Capture the cell that displays the provided text and extract its [x, y] central coordinate. 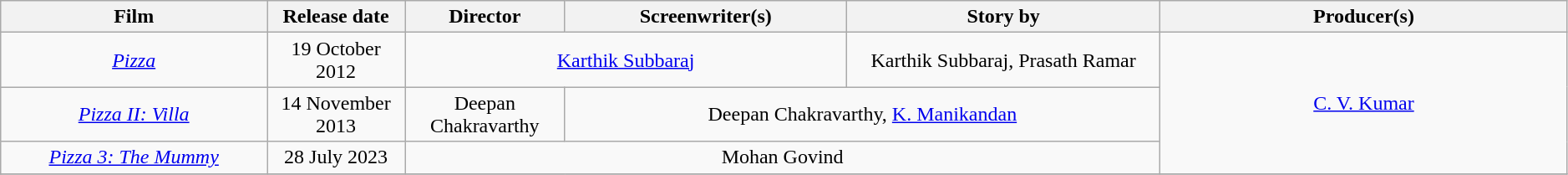
Producer(s) [1364, 17]
Screenwriter(s) [706, 17]
19 October 2012 [336, 60]
Pizza II: Villa [134, 114]
Karthik Subbaraj, Prasath Ramar [1004, 60]
Deepan Chakravarthy, K. Manikandan [862, 114]
Release date [336, 17]
Pizza 3: The Mummy [134, 157]
Director [485, 17]
Film [134, 17]
Karthik Subbaraj [627, 60]
14 November 2013 [336, 114]
Pizza [134, 60]
Deepan Chakravarthy [485, 114]
Story by [1004, 17]
28 July 2023 [336, 157]
C. V. Kumar [1364, 103]
Mohan Govind [783, 157]
